Return the [x, y] coordinate for the center point of the cell that contains the specified text.  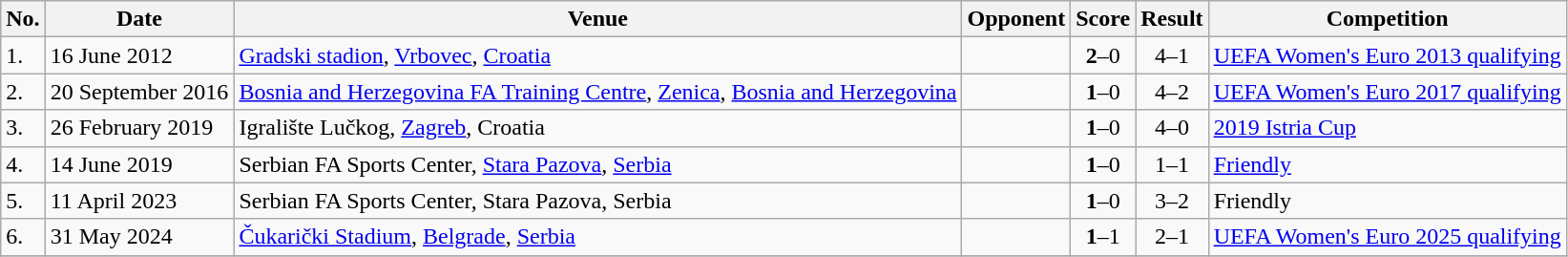
16 June 2012 [139, 55]
Opponent [1016, 19]
Score [1103, 19]
4–1 [1172, 55]
3. [23, 128]
2–0 [1103, 55]
4. [23, 164]
5. [23, 201]
Result [1172, 19]
4–0 [1172, 128]
1. [23, 55]
Čukarički Stadium, Belgrade, Serbia [597, 237]
2. [23, 92]
Gradski stadion, Vrbovec, Croatia [597, 55]
2–1 [1172, 237]
Igralište Lučkog, Zagreb, Croatia [597, 128]
Date [139, 19]
26 February 2019 [139, 128]
14 June 2019 [139, 164]
11 April 2023 [139, 201]
20 September 2016 [139, 92]
UEFA Women's Euro 2025 qualifying [1388, 237]
UEFA Women's Euro 2013 qualifying [1388, 55]
4–2 [1172, 92]
UEFA Women's Euro 2017 qualifying [1388, 92]
2019 Istria Cup [1388, 128]
Bosnia and Herzegovina FA Training Centre, Zenica, Bosnia and Herzegovina [597, 92]
Venue [597, 19]
6. [23, 237]
31 May 2024 [139, 237]
3–2 [1172, 201]
Competition [1388, 19]
No. [23, 19]
